Extract the (X, Y) coordinate from the center of the cell holding the provided text.  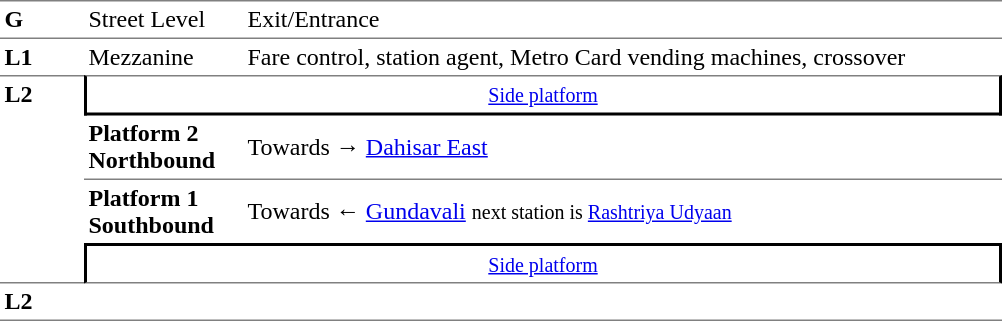
G (42, 20)
Platform 2Northbound (164, 148)
L2 (42, 179)
Exit/Entrance (622, 20)
Fare control, station agent, Metro Card vending machines, crossover (622, 57)
Towards ← Gundavali next station is Rashtriya Udyaan (622, 212)
Platform 1Southbound (164, 212)
Towards → Dahisar East (622, 148)
L1 (42, 57)
Street Level (164, 20)
Mezzanine (164, 57)
